From the cell containing the given text, extract its center point as (x, y) coordinate. 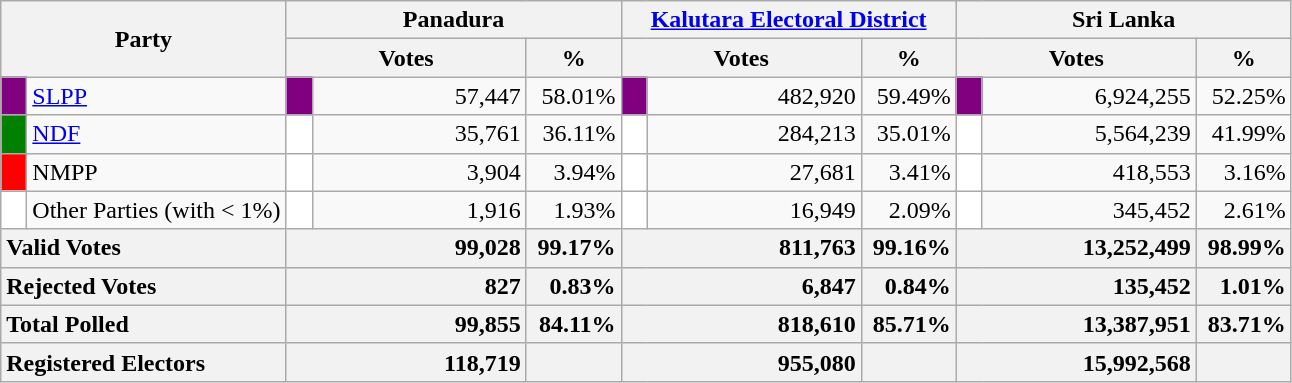
3.41% (908, 172)
99,855 (406, 324)
6,924,255 (1089, 96)
6,847 (741, 286)
1.01% (1244, 286)
Other Parties (with < 1%) (156, 210)
955,080 (741, 362)
5,564,239 (1089, 134)
13,252,499 (1076, 248)
16,949 (754, 210)
118,719 (406, 362)
Rejected Votes (144, 286)
Valid Votes (144, 248)
3,904 (419, 172)
3.16% (1244, 172)
Kalutara Electoral District (788, 20)
Sri Lanka (1124, 20)
35.01% (908, 134)
345,452 (1089, 210)
1.93% (574, 210)
27,681 (754, 172)
1,916 (419, 210)
818,610 (741, 324)
Total Polled (144, 324)
284,213 (754, 134)
13,387,951 (1076, 324)
98.99% (1244, 248)
827 (406, 286)
Panadura (454, 20)
58.01% (574, 96)
85.71% (908, 324)
NDF (156, 134)
57,447 (419, 96)
52.25% (1244, 96)
811,763 (741, 248)
0.84% (908, 286)
35,761 (419, 134)
3.94% (574, 172)
135,452 (1076, 286)
0.83% (574, 286)
83.71% (1244, 324)
2.09% (908, 210)
15,992,568 (1076, 362)
SLPP (156, 96)
2.61% (1244, 210)
99,028 (406, 248)
99.17% (574, 248)
482,920 (754, 96)
NMPP (156, 172)
36.11% (574, 134)
Registered Electors (144, 362)
Party (144, 39)
59.49% (908, 96)
418,553 (1089, 172)
84.11% (574, 324)
99.16% (908, 248)
41.99% (1244, 134)
